Find where the given text appears and provide that cell's center as [X, Y] coordinate. 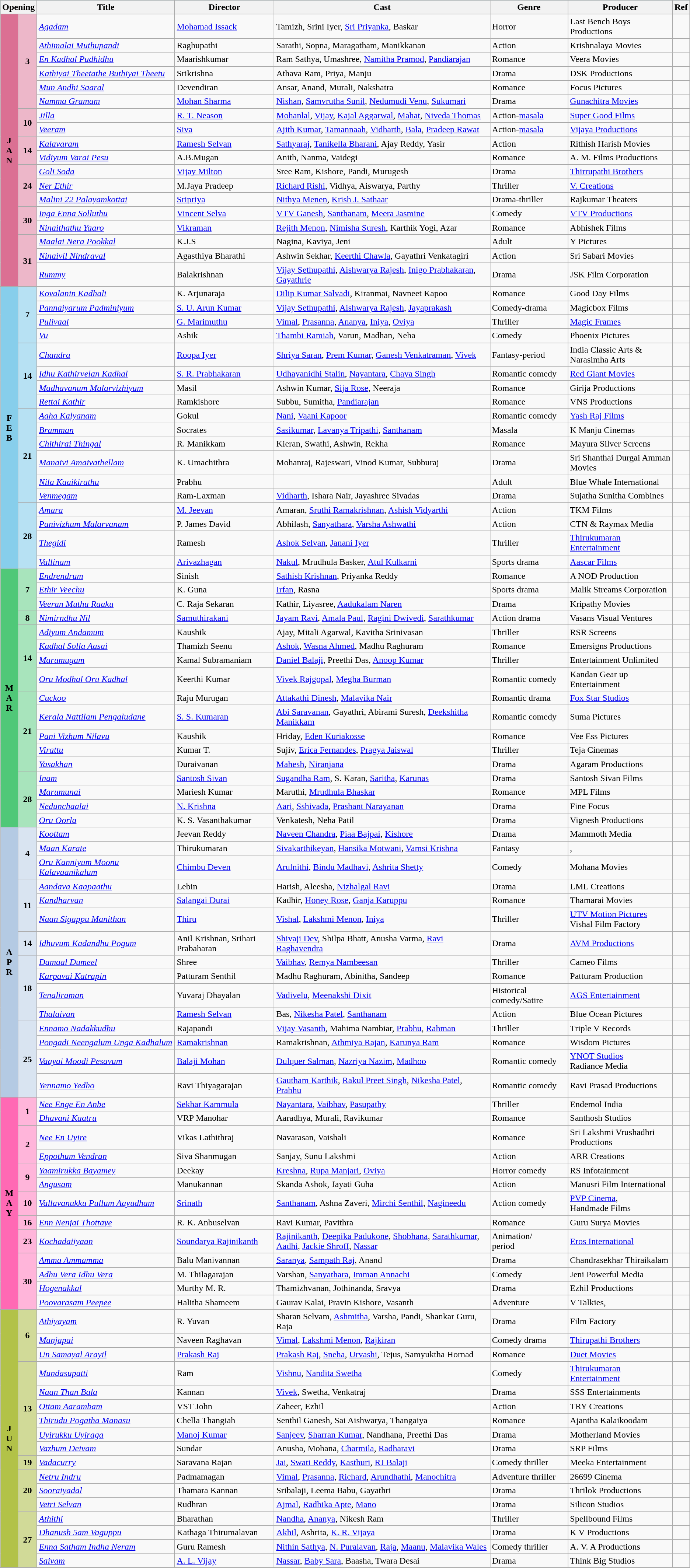
Dhanush 5am Vaguppu [106, 1533]
Ottam Aarambam [106, 1406]
Nithya Menen, Krish J. Sathaar [382, 200]
Guru Ramesh [224, 1547]
Srinath [224, 1203]
Shree [224, 962]
Kandharvan [106, 900]
Spellbound Films [620, 1519]
Guru Surya Movies [620, 1222]
Socrates [224, 430]
Gokul [224, 416]
Eros International [620, 1242]
JSK Film Corporation [620, 275]
Thegidi [106, 543]
Ashok, Wasna Ahmed, Madhu Raghuram [382, 646]
Oru Modhal Oru Kadhal [106, 679]
R. Manikkam [224, 444]
ARR Creations [620, 1156]
Santhosh Studios [620, 1118]
Mammoth Media [620, 834]
FEB [10, 428]
Poovarasam Peepee [106, 1302]
Adventure thriller [529, 1476]
Chandrasekhar Thiraikalam [620, 1260]
S. S. Kumaran [224, 717]
Y Pictures [620, 242]
Soundarya Rajinikanth [224, 1242]
Balakrishnan [224, 275]
Jeevan Reddy [224, 834]
Thamizh Seenu [224, 646]
Jayam Ravi, Amala Paul, Ragini Dwivedi, Sarathkumar [382, 618]
Vivek, Swetha, Venkatraj [382, 1392]
Mohanraj, Rajeswari, Vinod Kumar, Subburaj [382, 463]
Think Big Studios [620, 1561]
Aaradhya, Murali, Ravikumar [382, 1118]
Sri Sabari Movies [620, 256]
Thamarai Movies [620, 900]
Oru Kanniyum Moonu Kalavaanikalum [106, 867]
Yuvaraj Dhayalan [224, 995]
Padmamagan [224, 1476]
8 [27, 618]
Prakash Raj [224, 1354]
Goli Soda [106, 171]
Kumar T. [224, 750]
24 [27, 185]
Pulivaal [106, 322]
Thirukumaran [224, 848]
Endemol India [620, 1104]
13 [27, 1408]
N. Krishna [224, 806]
Veeram [106, 129]
Sanjay, Sunu Lakshmi [382, 1156]
M.Jaya Pradeep [224, 185]
VTV Productions [620, 214]
VRP Manohar [224, 1118]
C. Raja Sekaran [224, 604]
Roopa Iyer [224, 354]
Vasans Visual Ventures [620, 618]
9 [27, 1177]
Duet Movies [620, 1354]
Un Samayal Arayil [106, 1354]
Bas, Nikesha Patel, Santhanam [382, 1014]
K.J.S [224, 242]
Romantic drama [529, 698]
Anith, Nanma, Vaidegi [382, 157]
R. K. Anbuselvan [224, 1222]
Varshan, Sanyathara, Imman Annachi [382, 1274]
Naveen Raghavan [224, 1340]
Nayantara, Vaibhav, Pasupathy [382, 1104]
Vignesh Productions [620, 820]
Super Good Films [620, 115]
Bharathan [224, 1519]
AVM Productions [620, 943]
TRY Creations [620, 1406]
Jai, Swati Reddy, Kasthuri, RJ Balaji [382, 1462]
LML Creations [620, 886]
G. Marimuthu [224, 322]
Vishal, Lakshmi Menon, Iniya [382, 919]
Ansar, Anand, Murali, Nakshatra [382, 87]
Ram-Laxman [224, 496]
Focus Pictures [620, 87]
Ajantha Kalaikoodam [620, 1420]
Horror [529, 27]
Manoj Kumar [224, 1434]
Athithi [106, 1519]
A. M. Films Productions [620, 157]
Kathaga Thirumalavan [224, 1533]
Magicbox Films [620, 308]
Pongadi Neengalum Unga Kadhalum [106, 1042]
Amara [106, 510]
Saranya, Sampath Raj, Anand [382, 1260]
Inam [106, 778]
Vimal, Lakshmi Menon, Rajkiran [382, 1340]
Ravi Prasad Productions [620, 1085]
Silicon Studios [620, 1505]
Yasakhan [106, 764]
PVP Cinema,Handmade Films [620, 1203]
K. Umachithra [224, 463]
En Kadhal Pudhidhu [106, 59]
Amaran, Sruthi Ramakrishnan, Ashish Vidyarthi [382, 510]
Damaal Dumeel [106, 962]
YNOT StudiosRadiance Media [620, 1061]
Balaji Mohan [224, 1061]
Ashwin Kumar, Sija Rose, Neeraja [382, 388]
Fox Star Studios [620, 698]
Thirrupathi Brothers [620, 171]
Maarishkumar [224, 59]
Sugandha Ram, S. Karan, Saritha, Karunas [382, 778]
MAY [10, 1203]
Tamizh, Srini Iyer, Sri Priyanka, Baskar [382, 27]
Subbu, Sumitha, Pandiarajan [382, 402]
A.B.Mugan [224, 157]
Horror comedy [529, 1170]
Anusha, Mohana, Charmila, Radharavi [382, 1448]
S. R. Prabhakaran [224, 374]
Bramman [106, 430]
Shivaji Dev, Shilpa Bhatt, Anusha Varma, Ravi Raghavendra [382, 943]
AGS Entertainment [620, 995]
Fantasy [529, 848]
Skanda Ashok, Jayati Guha [382, 1184]
Manjapai [106, 1340]
Sarathi, Sopna, Maragatham, Manikkanan [382, 45]
Naan Sigappu Manithan [106, 919]
Lebin [224, 886]
Last Bench Boys Productions [620, 27]
Kathir, Liyasree, Aadukalam Naren [382, 604]
Yennamo Yedho [106, 1085]
Vijay Sethupathi, Aishwarya Rajesh, Jayaprakash [382, 308]
Motherland Movies [620, 1434]
Ravi Kumar, Pavithra [382, 1222]
Teja Cinemas [620, 750]
VNS Productions [620, 402]
Vijay Vasanth, Mahima Nambiar, Prabhu, Rahman [382, 1028]
23 [27, 1242]
Nee Enge En Anbe [106, 1104]
Comedy-drama [529, 308]
Dulquer Salman, Nazriya Nazim, Madhoo [382, 1061]
Thirupathi Brothers [620, 1340]
Blue Ocean Pictures [620, 1014]
Mariesh Kumar [224, 792]
Nakul, Mrudhula Basker, Atul Kulkarni [382, 562]
Manaivi Amaivathellam [106, 463]
Idhu Kathirvelan Kadhal [106, 374]
Kadhal Solla Aasai [106, 646]
Santhanam, Ashna Zaveri, Mirchi Senthil, Nagineedu [382, 1203]
Deekay [224, 1170]
20 [27, 1490]
4 [27, 853]
Mahesh, Niranjana [382, 764]
18 [27, 988]
Fantasy-period [529, 354]
JUN [10, 1438]
Kovalanin Kadhali [106, 294]
11 [27, 905]
Mohan Sharma [224, 101]
Pannaiyarum Padminiyum [106, 308]
Netru Indru [106, 1476]
Sivakarthikeyan, Hansika Motwani, Vamsi Krishna [382, 848]
Sri Shanthai Durgai Amman Movies [620, 463]
Santosh Sivan Films [620, 778]
Nithin Sathya, N. Puralavan, Raja, Maanu, Malavika Wales [382, 1547]
Rejith Menon, Nimisha Suresh, Karthik Yogi, Azar [382, 228]
Kripathy Movies [620, 604]
Vee Ess Pictures [620, 736]
Nishan, Samvrutha Sunil, Nedumudi Venu, Sukumari [382, 101]
Ashwin Sekhar, Keerthi Chawla, Gayathri Venkatagiri [382, 256]
SRP Films [620, 1448]
Girija Productions [620, 388]
Namma Gramam [106, 101]
RSR Screens [620, 632]
Ram [224, 1373]
Malini 22 Palayamkottai [106, 200]
Gunachitra Movies [620, 101]
, [620, 848]
Phoenix Pictures [620, 336]
Prabhu [224, 482]
Red Giant Movies [620, 374]
Sharan Selvam, Ashmitha, Varsha, Pandi, Shankar Guru, Raja [382, 1321]
Nee En Uyire [106, 1137]
Mun Andhi Saaral [106, 87]
Vikas Lathithraj [224, 1137]
Nani, Vaani Kapoor [382, 416]
Aandava Kaapaathu [106, 886]
Sathish Krishnan, Priyanka Reddy [382, 576]
Opening [18, 7]
Jilla [106, 115]
K. Guna [224, 590]
Title [106, 7]
Aaha Kalyanam [106, 416]
3 [27, 61]
Samuthirakani [224, 618]
Senthil Ganesh, Sai Aishwarya, Thangaiya [382, 1420]
Maan Karate [106, 848]
Panivizhum Malarvanam [106, 524]
Raju Murugan [224, 698]
Ennamo Nadakkudhu [106, 1028]
31 [27, 261]
Sasikumar, Lavanya Tripathi, Santhanam [382, 430]
Navarasan, Vaishali [382, 1137]
Nagina, Kaviya, Jeni [382, 242]
Action drama [529, 618]
Madhavanum Malarvizhiyum [106, 388]
Kathiyai Theetathe Buthiyai Theetu [106, 73]
Koottam [106, 834]
Santosh Sivan [224, 778]
Thrilok Productions [620, 1491]
Maruthi, Mrudhula Bhaskar [382, 792]
Producer [620, 7]
Vivek Rajgopal, Megha Burman [382, 679]
Vimal, Prasanna, Richard, Arundhathi, Manochitra [382, 1476]
Cast [382, 7]
Mundasupatti [106, 1373]
Devendiran [224, 87]
Vaayai Moodi Pesavum [106, 1061]
Enn Nenjai Thottaye [106, 1222]
Sathyaraj, Tanikella Bharani, Ajay Reddy, Yasir [382, 143]
Ravi Thiyagarajan [224, 1085]
Thiru [224, 919]
Vikraman [224, 228]
Sujatha Sunitha Combines [620, 496]
Marumugam [106, 660]
Arivazhagan [224, 562]
Director [224, 7]
Kannan [224, 1392]
Rettai Kathir [106, 402]
Ner Ethir [106, 185]
Naan Than Bala [106, 1392]
Veera Movies [620, 59]
Abi Saravanan, Gayathri, Abirami Suresh, Deekshitha Manikkam [382, 717]
Ajay, Mitali Agarwal, Kavitha Srinivasan [382, 632]
Mohamad Issack [224, 27]
Patturam Production [620, 976]
Athava Ram, Priya, Manju [382, 73]
Chithirai Thingal [106, 444]
Akhil, Ashrita, K. R. Vijaya [382, 1533]
Nila Kaaikirathu [106, 482]
Hogenakkal [106, 1288]
Krishnalaya Movies [620, 45]
Aari, Sshivada, Prashant Narayanan [382, 806]
Rummy [106, 275]
Ram Sathya, Umashree, Namitha Pramod, Pandiarajan [382, 59]
Genre [529, 7]
Venmegam [106, 496]
Daniel Balaji, Preethi Das, Anoop Kumar [382, 660]
Harish, Aleesha, Nizhalgal Ravi [382, 886]
Sinish [224, 576]
Vetri Selvan [106, 1505]
Patturam Senthil [224, 976]
Vijaya Productions [620, 129]
K Manju Cinemas [620, 430]
Pani Vizhum Nilavu [106, 736]
Abhilash, Sanyathara, Varsha Ashwathi [382, 524]
Oru Oorla [106, 820]
Sree Ram, Kishore, Pandi, Murugesh [382, 171]
Masala [529, 430]
Ashok Selvan, Janani Iyer [382, 543]
RS Infotainment [620, 1170]
Hriday, Eden Kuriakosse [382, 736]
K. S. Vasanthakumar [224, 820]
Arulnithi, Bindu Madhavi, Ashrita Shetty [382, 867]
Jeni Powerful Media [620, 1274]
Irfan, Rasna [382, 590]
A. V. A Productions [620, 1547]
Chandra [106, 354]
Tenaliraman [106, 995]
Thambi Ramiah, Varun, Madhan, Neha [382, 336]
Marumunai [106, 792]
Animation/period [529, 1242]
Chimbu Deven [224, 867]
Naveen Chandra, Piaa Bajpai, Kishore [382, 834]
Ninaivil Nindraval [106, 256]
Rithish Harish Movies [620, 143]
Thirudu Pogatha Manasu [106, 1420]
VTV Ganesh, Santhanam, Meera Jasmine [382, 214]
Athimalai Muthupandi [106, 45]
Manukannan [224, 1184]
Vidiyum Varai Pesu [106, 157]
Film Factory [620, 1321]
Balu Manivannan [224, 1260]
Adhu Vera Idhu Vera [106, 1274]
Vishnu, Nandita Swetha [382, 1373]
Veeran Muthu Raaku [106, 604]
Agadam [106, 27]
Fine Focus [620, 806]
Nandha, Ananya, Nikesh Ram [382, 1519]
Virattu [106, 750]
1 [27, 1111]
M. Jeevan [224, 510]
Vaibhav, Remya Nambeesan [382, 962]
Thamara Kannan [224, 1491]
Salangai Durai [224, 900]
JAN [10, 150]
Amma Ammamma [106, 1260]
Idhuvum Kadandhu Pogum [106, 943]
Mohana Movies [620, 867]
Venkatesh, Neha Patil [382, 820]
Sribalaji, Leema Babu, Gayathri [382, 1491]
Abhishek Films [620, 228]
Angusam [106, 1184]
Yaamirukka Bayamey [106, 1170]
Dhavani Kaatru [106, 1118]
Wisdom Pictures [620, 1042]
Saivam [106, 1561]
Vadacurry [106, 1462]
16 [27, 1222]
Ajmal, Radhika Apte, Mano [382, 1505]
Suma Pictures [620, 717]
M. Thilagarajan [224, 1274]
Sujiv, Erica Fernandes, Pragya Jaiswal [382, 750]
Nimirndhu Nil [106, 618]
Sri Lakshmi Vrushadhri Productions [620, 1137]
Eppothum Vendran [106, 1156]
V Talkies, [620, 1302]
Vincent Selva [224, 214]
Athiyayam [106, 1321]
Ninaithathu Yaaro [106, 228]
R. Yuvan [224, 1321]
Masil [224, 388]
Rajkumar Theaters [620, 200]
Sundar [224, 1448]
Kochadaiiyaan [106, 1242]
Udhayanidhi Stalin, Nayantara, Chaya Singh [382, 374]
Sekhar Kammula [224, 1104]
SSS Entertainments [620, 1392]
DSK Productions [620, 73]
Good Day Films [620, 294]
6 [27, 1335]
Kandan Gear up Entertainment [620, 679]
Murthy M. R. [224, 1288]
Vallavanukku Pullum Aayudham [106, 1203]
Uyirukku Uyiraga [106, 1434]
Ramakrishnan, Athmiya Rajan, Karunya Ram [382, 1042]
Vadivelu, Meenakshi Dixit [382, 995]
Vazhum Deivam [106, 1448]
Richard Rishi, Vidhya, Aiswarya, Parthy [382, 185]
Siva Shanmugan [224, 1156]
Keerthi Kumar [224, 679]
Vijay Sethupathi, Aishwarya Rajesh, Inigo Prabhakaran, Gayathrie [382, 275]
Shriya Saran, Prem Kumar, Ganesh Venkatraman, Vivek [382, 354]
19 [27, 1462]
Duraivanan [224, 764]
Raghupathi [224, 45]
Adiyum Andamum [106, 632]
Blue Whale International [620, 482]
Mayura Silver Screens [620, 444]
K V Productions [620, 1533]
Agasthiya Bharathi [224, 256]
27 [27, 1540]
Kadhir, Honey Rose, Ganja Karuppu [382, 900]
Yash Raj Films [620, 416]
Comedy drama [529, 1340]
Nedunchaalai [106, 806]
Karpavai Katrapin [106, 976]
Ezhil Productions [620, 1288]
Zaheer, Ezhil [382, 1406]
25 [27, 1059]
Action comedy [529, 1203]
Triple V Records [620, 1028]
Mohanlal, Vijay, Kajal Aggarwal, Mahat, Niveda Thomas [382, 115]
Rajapandi [224, 1028]
Maalai Nera Pookkal [106, 242]
Siva [224, 129]
Nassar, Baby Sara, Baasha, Twara Desai [382, 1561]
Aascar Films [620, 562]
S. U. Arun Kumar [224, 308]
Ramakrishnan [224, 1042]
Ramkishore [224, 402]
Sripriya [224, 200]
Gautham Karthik, Rakul Preet Singh, Nikesha Patel, Prabhu [382, 1085]
Vijay Milton [224, 171]
Ashik [224, 336]
Chella Thangiah [224, 1420]
Kieran, Swathi, Ashwin, Rekha [382, 444]
Prakash Raj, Sneha, Urvashi, Tejus, Samyuktha Hornad [382, 1354]
Saravana Rajan [224, 1462]
Vallinam [106, 562]
Historical comedy/Satire [529, 995]
Manusri Film International [620, 1184]
Emersigns Productions [620, 646]
Sanjeev, Sharran Kumar, Nandhana, Preethi Das [382, 1434]
Dilip Kumar Salvadi, Kiranmai, Navneet Kapoo [382, 294]
V. Creations [620, 185]
Sooraiyadal [106, 1491]
Vu [106, 336]
Ajith Kumar, Tamannaah, Vidharth, Bala, Pradeep Rawat [382, 129]
R. T. Neason [224, 115]
CTN & Raymax Media [620, 524]
Thalaivan [106, 1014]
Madhu Raghuram, Abinitha, Sandeep [382, 976]
Kalavaram [106, 143]
Inga Enna Solluthu [106, 214]
Kreshna, Rupa Manjari, Oviya [382, 1170]
Srikrishna [224, 73]
Cuckoo [106, 698]
Adventure [529, 1302]
Cameo Films [620, 962]
Enna Satham Indha Neram [106, 1547]
Malik Streams Corporation [620, 590]
Halitha Shameem [224, 1302]
A NOD Production [620, 576]
A. L. Vijay [224, 1561]
Rudhran [224, 1505]
Drama-thriller [529, 200]
Anil Krishnan, Srihari Prabaharan [224, 943]
K. Arjunaraja [224, 294]
Vimal, Prasanna, Ananya, Iniya, Oviya [382, 322]
Entertainment Unlimited [620, 660]
India Classic Arts & Narasimha Arts [620, 354]
2 [27, 1144]
Ramesh [224, 543]
MAR [10, 698]
VST John [224, 1406]
Endrendrum [106, 576]
Agaram Productions [620, 764]
Rajinikanth, Deepika Padukone, Shobhana, Sarathkumar, Aadhi, Jackie Shroff, Nassar [382, 1242]
Magic Frames [620, 322]
UTV Motion PicturesVishal Film Factory [620, 919]
P. James David [224, 524]
Attakathi Dinesh, Malavika Nair [382, 698]
Meeka Entertainment [620, 1462]
Vidharth, Ishara Nair, Jayashree Sivadas [382, 496]
TKM Films [620, 510]
MPL Films [620, 792]
26699 Cinema [620, 1476]
Kamal Subramaniam [224, 660]
Ref [681, 7]
Gaurav Kalai, Pravin Kishore, Vasanth [382, 1302]
APR [10, 962]
Ethir Veechu [106, 590]
Kerala Nattilam Pengaludane [106, 717]
Thamizhvanan, Jothinanda, Sravya [382, 1288]
